Scan for the cell matching the given text and deliver its [X, Y] coordinate at center. 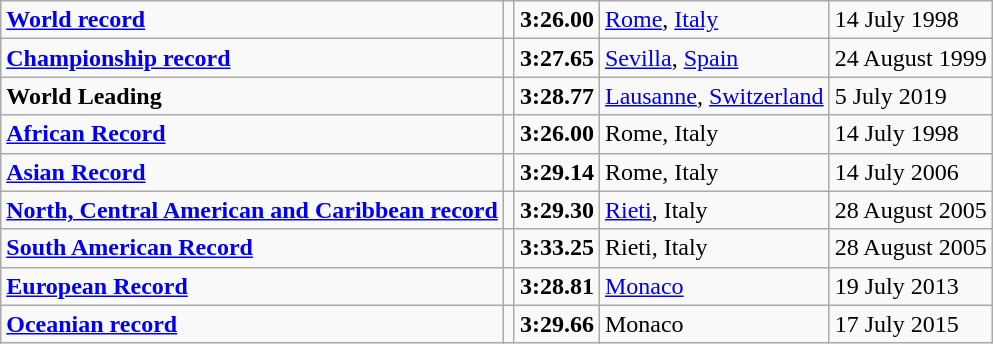
17 July 2015 [910, 324]
Championship record [252, 58]
North, Central American and Caribbean record [252, 210]
3:28.81 [556, 286]
3:29.66 [556, 324]
14 July 2006 [910, 172]
3:28.77 [556, 96]
Oceanian record [252, 324]
3:33.25 [556, 248]
Sevilla, Spain [714, 58]
5 July 2019 [910, 96]
African Record [252, 134]
South American Record [252, 248]
European Record [252, 286]
24 August 1999 [910, 58]
3:29.30 [556, 210]
World record [252, 20]
3:29.14 [556, 172]
3:27.65 [556, 58]
World Leading [252, 96]
Lausanne, Switzerland [714, 96]
19 July 2013 [910, 286]
Asian Record [252, 172]
